For the text-containing cell, return its midpoint in (x, y) coordinate format. 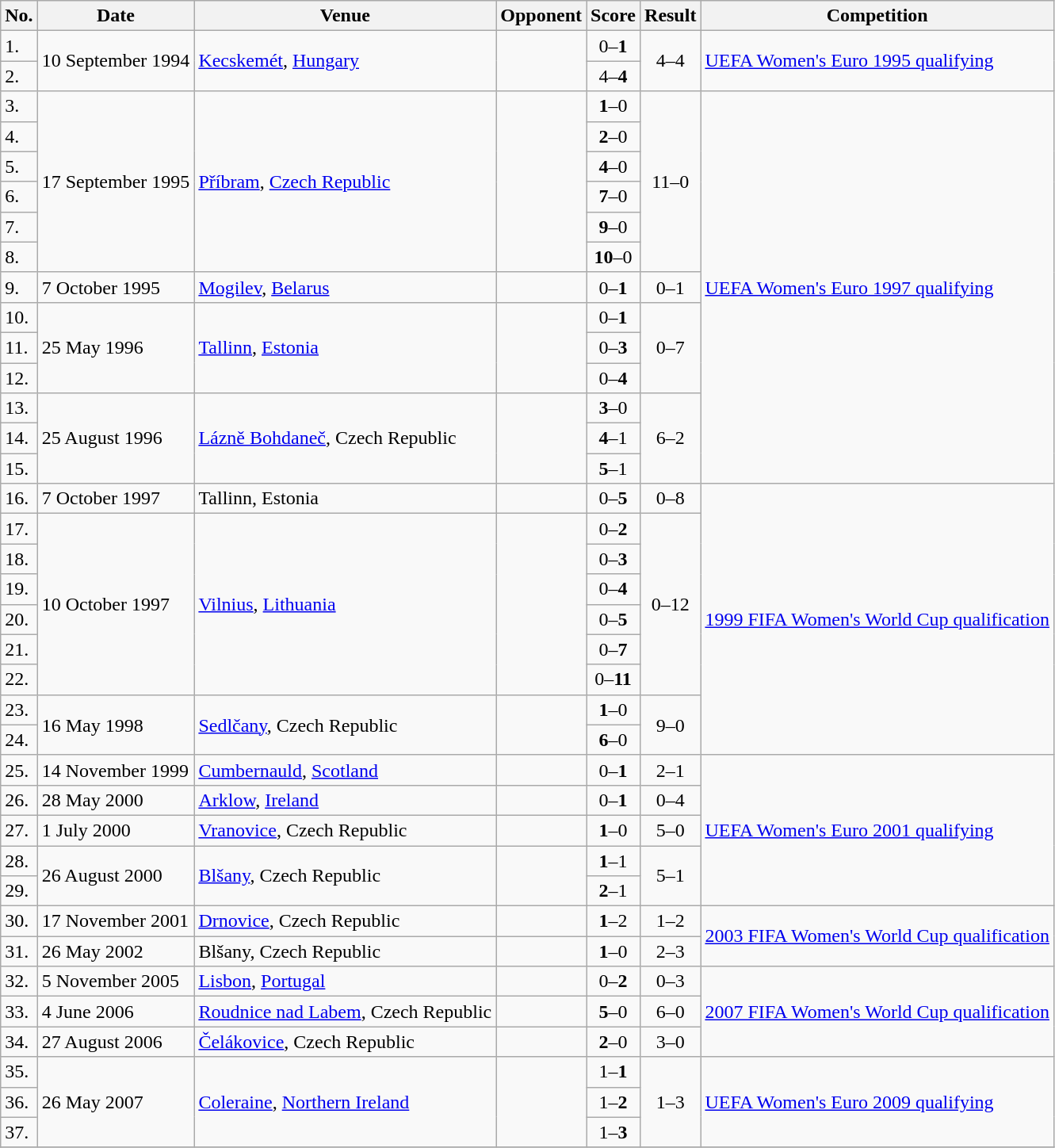
Vilnius, Lithuania (346, 604)
30. (19, 921)
16. (19, 499)
Roudnice nad Labem, Czech Republic (346, 1012)
22. (19, 679)
25. (19, 770)
Result (671, 16)
8. (19, 257)
Date (116, 16)
14 November 1999 (116, 770)
15. (19, 469)
1 July 2000 (116, 830)
10–0 (614, 257)
Vranovice, Czech Republic (346, 830)
0–11 (614, 679)
4–1 (614, 438)
Čelákovice, Czech Republic (346, 1042)
27 August 2006 (116, 1042)
0–12 (671, 604)
Coleraine, Northern Ireland (346, 1102)
UEFA Women's Euro 1995 qualifying (877, 61)
6–2 (671, 438)
Drnovice, Czech Republic (346, 921)
25 May 1996 (116, 347)
19. (19, 589)
Mogilev, Belarus (346, 287)
10. (19, 317)
17 September 1995 (116, 182)
26 August 2000 (116, 875)
4. (19, 136)
11–0 (671, 182)
20. (19, 619)
31. (19, 951)
Cumbernauld, Scotland (346, 770)
23. (19, 710)
36. (19, 1102)
Score (614, 16)
33. (19, 1012)
1. (19, 46)
17 November 2001 (116, 921)
26. (19, 800)
10 September 1994 (116, 61)
28 May 2000 (116, 800)
2–3 (671, 951)
Kecskemét, Hungary (346, 61)
26 May 2002 (116, 951)
Opponent (541, 16)
Lisbon, Portugal (346, 982)
5 November 2005 (116, 982)
7 October 1995 (116, 287)
9. (19, 287)
16 May 1998 (116, 725)
34. (19, 1042)
24. (19, 740)
UEFA Women's Euro 2001 qualifying (877, 830)
18. (19, 559)
Arklow, Ireland (346, 800)
28. (19, 860)
26 May 2007 (116, 1102)
25 August 1996 (116, 438)
4 June 2006 (116, 1012)
2. (19, 76)
37. (19, 1132)
Sedlčany, Czech Republic (346, 725)
27. (19, 830)
29. (19, 891)
21. (19, 649)
Lázně Bohdaneč, Czech Republic (346, 438)
14. (19, 438)
7–0 (614, 197)
5. (19, 166)
2003 FIFA Women's World Cup qualification (877, 936)
10 October 1997 (116, 604)
11. (19, 347)
32. (19, 982)
3. (19, 106)
7 October 1997 (116, 499)
1999 FIFA Women's World Cup qualification (877, 620)
12. (19, 378)
2007 FIFA Women's World Cup qualification (877, 1012)
13. (19, 408)
No. (19, 16)
4–0 (614, 166)
Příbram, Czech Republic (346, 182)
UEFA Women's Euro 1997 qualifying (877, 287)
35. (19, 1072)
Venue (346, 16)
7. (19, 227)
0–8 (671, 499)
UEFA Women's Euro 2009 qualifying (877, 1102)
Competition (877, 16)
6. (19, 197)
17. (19, 529)
